Search for the cell housing the specified text and yield its (X, Y) center coordinate. 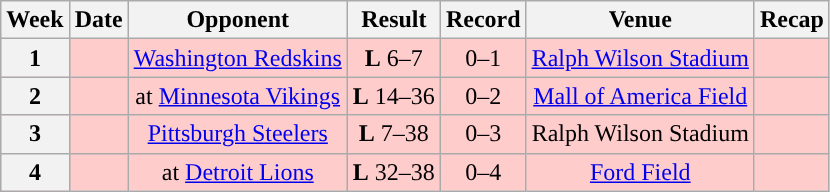
Ford Field (640, 172)
3 (35, 134)
Result (394, 20)
2 (35, 96)
Week (35, 20)
0–4 (483, 172)
Mall of America Field (640, 96)
4 (35, 172)
0–2 (483, 96)
Record (483, 20)
L 14–36 (394, 96)
1 (35, 58)
Opponent (238, 20)
Pittsburgh Steelers (238, 134)
Venue (640, 20)
at Minnesota Vikings (238, 96)
0–3 (483, 134)
L 32–38 (394, 172)
at Detroit Lions (238, 172)
0–1 (483, 58)
L 7–38 (394, 134)
Washington Redskins (238, 58)
Recap (792, 20)
L 6–7 (394, 58)
Date (98, 20)
